Return (X, Y) of the center of cell containing provided text 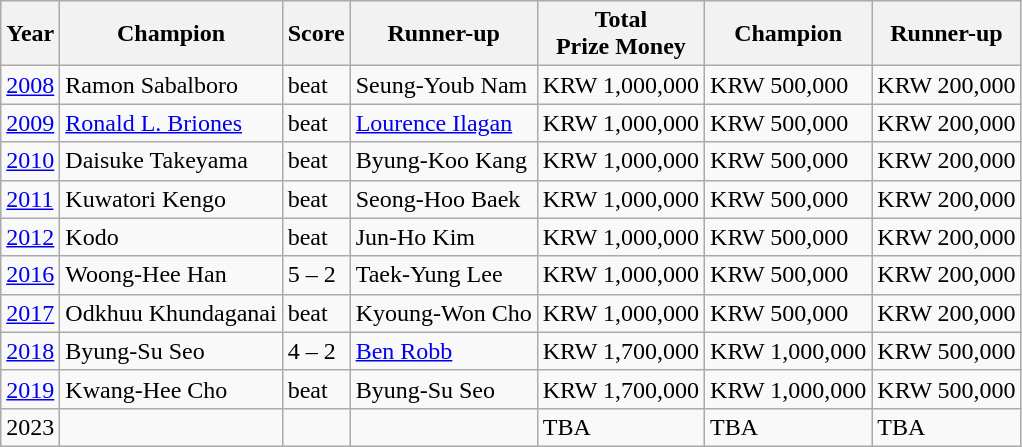
5 – 2 (316, 275)
Ben Robb (444, 351)
2016 (30, 275)
4 – 2 (316, 351)
Ramon Sabalboro (171, 85)
Odkhuu Khundaganai (171, 313)
2023 (30, 427)
2009 (30, 123)
Seung-Youb Nam (444, 85)
Taek-Yung Lee (444, 275)
2012 (30, 237)
Byung-Koo Kang (444, 161)
2008 (30, 85)
Kwang-Hee Cho (171, 389)
Jun-Ho Kim (444, 237)
Ronald L. Briones (171, 123)
TotalPrize Money (620, 34)
Seong-Hoo Baek (444, 199)
2017 (30, 313)
Lourence Ilagan (444, 123)
2010 (30, 161)
2011 (30, 199)
Kuwatori Kengo (171, 199)
Kyoung-Won Cho (444, 313)
Year (30, 34)
Woong-Hee Han (171, 275)
2018 (30, 351)
Kodo (171, 237)
Daisuke Takeyama (171, 161)
2019 (30, 389)
Score (316, 34)
